Scan for the cell matching the given text and deliver its [X, Y] coordinate at center. 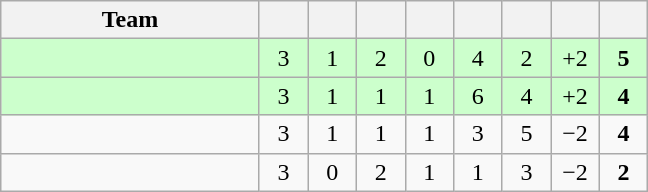
6 [478, 96]
Team [130, 20]
